Find where the given text appears and provide that cell's center as (x, y) coordinate. 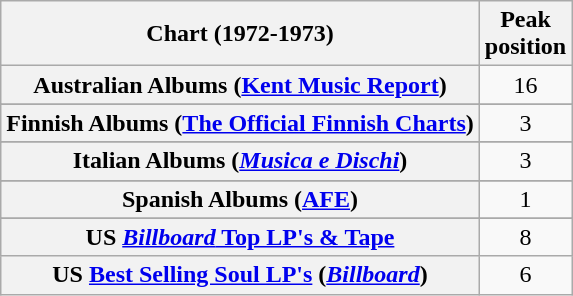
16 (525, 85)
Chart (1972-1973) (240, 34)
1 (525, 199)
8 (525, 237)
Spanish Albums (AFE) (240, 199)
US Best Selling Soul LP's (Billboard) (240, 275)
Italian Albums (Musica e Dischi) (240, 161)
US Billboard Top LP's & Tape (240, 237)
Australian Albums (Kent Music Report) (240, 85)
Peakposition (525, 34)
Finnish Albums (The Official Finnish Charts) (240, 123)
6 (525, 275)
